Determine the [x, y] coordinate at the center of the cell enclosing the given text.  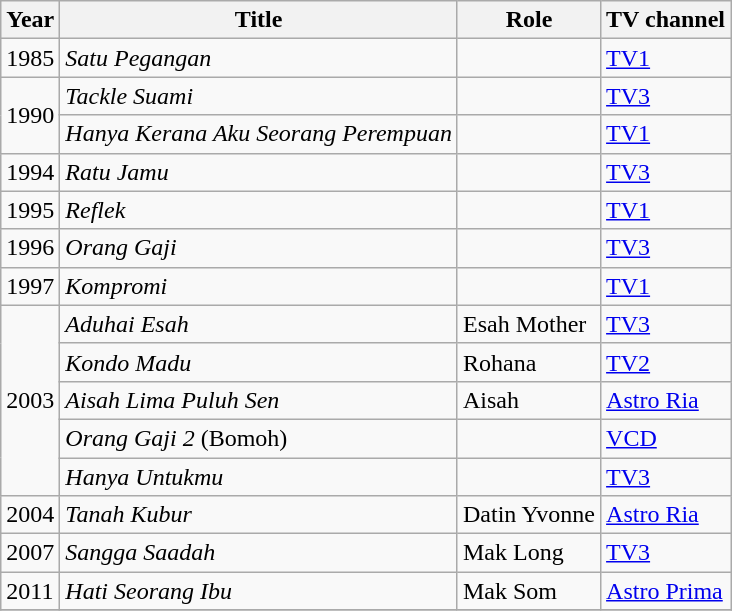
Kondo Madu [259, 362]
Reflek [259, 210]
Aisah Lima Puluh Sen [259, 400]
Astro Prima [666, 591]
TV2 [666, 362]
Mak Som [528, 591]
Role [528, 20]
1990 [30, 115]
TV channel [666, 20]
Aisah [528, 400]
VCD [666, 438]
Sangga Saadah [259, 553]
1997 [30, 286]
1995 [30, 210]
2011 [30, 591]
Mak Long [528, 553]
Aduhai Esah [259, 324]
Ratu Jamu [259, 172]
Tanah Kubur [259, 515]
Orang Gaji [259, 248]
Esah Mother [528, 324]
1994 [30, 172]
2003 [30, 400]
1996 [30, 248]
Hanya Kerana Aku Seorang Perempuan [259, 134]
Tackle Suami [259, 96]
Title [259, 20]
Kompromi [259, 286]
2004 [30, 515]
Datin Yvonne [528, 515]
1985 [30, 58]
Hanya Untukmu [259, 477]
Rohana [528, 362]
2007 [30, 553]
Hati Seorang Ibu [259, 591]
Satu Pegangan [259, 58]
Orang Gaji 2 (Bomoh) [259, 438]
Year [30, 20]
